Scan for the cell matching the given text and deliver its [x, y] coordinate at center. 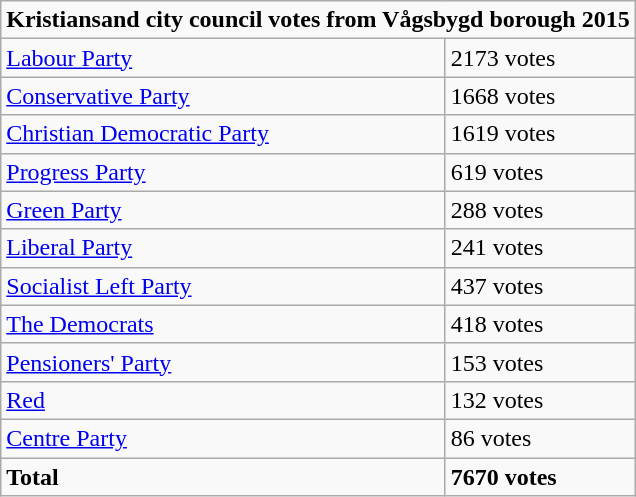
288 votes [540, 210]
2173 votes [540, 58]
The Democrats [223, 324]
7670 votes [540, 477]
418 votes [540, 324]
241 votes [540, 248]
437 votes [540, 286]
Red [223, 400]
Christian Democratic Party [223, 134]
1668 votes [540, 96]
Socialist Left Party [223, 286]
Pensioners' Party [223, 362]
Kristiansand city council votes from Vågsbygd borough 2015 [318, 20]
1619 votes [540, 134]
Green Party [223, 210]
132 votes [540, 400]
153 votes [540, 362]
619 votes [540, 172]
86 votes [540, 438]
Progress Party [223, 172]
Labour Party [223, 58]
Centre Party [223, 438]
Liberal Party [223, 248]
Conservative Party [223, 96]
Total [223, 477]
